Provide the [X, Y] coordinate of the cell's center where the given text is located.  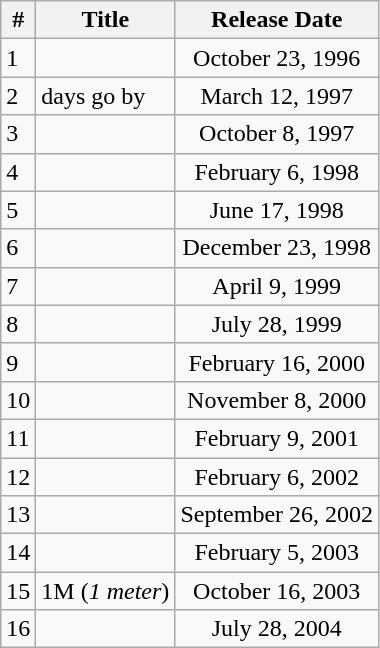
October 16, 2003 [277, 591]
December 23, 1998 [277, 248]
April 9, 1999 [277, 286]
1M (1 meter) [106, 591]
February 16, 2000 [277, 362]
Title [106, 20]
16 [18, 629]
July 28, 1999 [277, 324]
February 9, 2001 [277, 438]
6 [18, 248]
February 5, 2003 [277, 553]
November 8, 2000 [277, 400]
13 [18, 515]
2 [18, 96]
4 [18, 172]
11 [18, 438]
July 28, 2004 [277, 629]
# [18, 20]
3 [18, 134]
10 [18, 400]
7 [18, 286]
March 12, 1997 [277, 96]
February 6, 2002 [277, 477]
1 [18, 58]
February 6, 1998 [277, 172]
June 17, 1998 [277, 210]
Release Date [277, 20]
12 [18, 477]
October 8, 1997 [277, 134]
15 [18, 591]
5 [18, 210]
September 26, 2002 [277, 515]
8 [18, 324]
14 [18, 553]
9 [18, 362]
October 23, 1996 [277, 58]
days go by [106, 96]
